Locate the cell with the specified text and output its [X, Y] center coordinate. 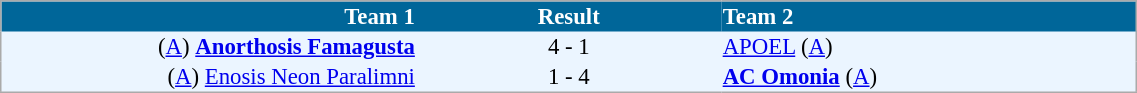
AC Omonia (A) [929, 77]
1 - 4 [568, 77]
Team 2 [929, 16]
APOEL (A) [929, 47]
Result [568, 16]
(A) Enosis Neon Paralimni [209, 77]
(A) Anorthosis Famagusta [209, 47]
Team 1 [209, 16]
4 - 1 [568, 47]
